Find where the given text appears and provide that cell's center as (X, Y) coordinate. 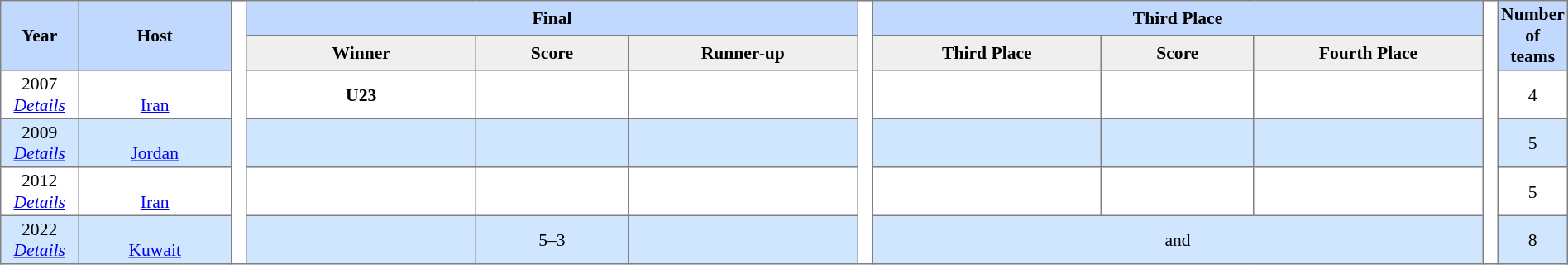
Final (552, 18)
and (1178, 239)
Winner (361, 53)
Number of teams (1532, 36)
2007 Details (40, 94)
2012 Details (40, 191)
Runner-up (743, 53)
Host (155, 36)
2022 Details (40, 239)
Kuwait (155, 239)
2009 Details (40, 142)
Fourth Place (1368, 53)
8 (1532, 239)
5–3 (552, 239)
U23 (361, 94)
4 (1532, 94)
Jordan (155, 142)
Year (40, 36)
